Return (x, y) of the center of cell containing provided text 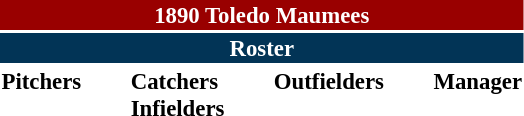
1890 Toledo Maumees (262, 15)
Roster (262, 48)
